For the text-containing cell, return its midpoint in [x, y] coordinate format. 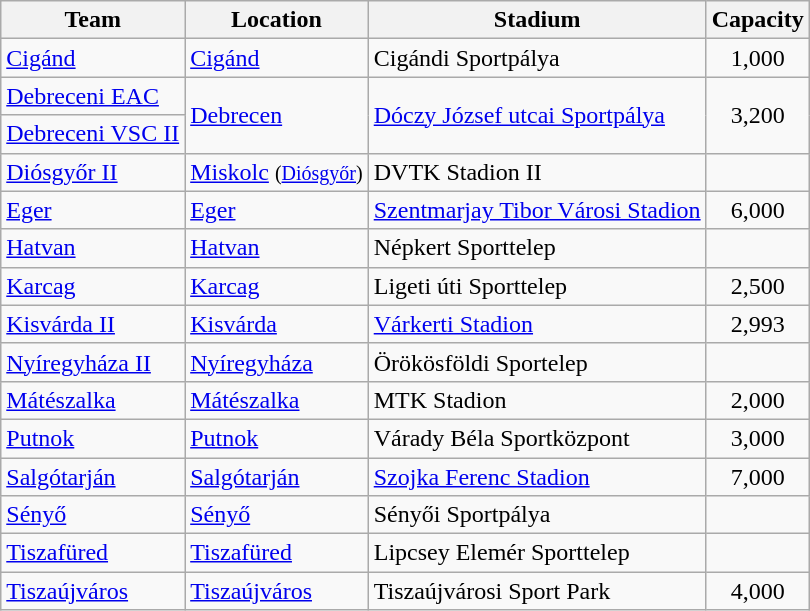
Lipcsey Elemér Sporttelep [537, 553]
Várady Béla Sportközpont [537, 438]
Nyíregyháza [277, 362]
Dóczy József utcai Sportpálya [537, 115]
DVTK Stadion II [537, 172]
Kisvárda II [93, 324]
Diósgyőr II [93, 172]
Kisvárda [277, 324]
Szojka Ferenc Stadion [537, 477]
Capacity [758, 20]
2,500 [758, 286]
Debreceni VSC II [93, 134]
Várkerti Stadion [537, 324]
Debreceni EAC [93, 96]
Debrecen [277, 115]
4,000 [758, 591]
Örökösföldi Sportelep [537, 362]
2,993 [758, 324]
Location [277, 20]
3,000 [758, 438]
Nyíregyháza II [93, 362]
6,000 [758, 210]
2,000 [758, 400]
Miskolc (Diósgyőr) [277, 172]
Stadium [537, 20]
1,000 [758, 58]
Népkert Sporttelep [537, 248]
MTK Stadion [537, 400]
3,200 [758, 115]
Tiszaújvárosi Sport Park [537, 591]
Sényői Sportpálya [537, 515]
7,000 [758, 477]
Cigándi Sportpálya [537, 58]
Ligeti úti Sporttelep [537, 286]
Team [93, 20]
Szentmarjay Tibor Városi Stadion [537, 210]
